Capture the cell that displays the provided text and extract its (X, Y) central coordinate. 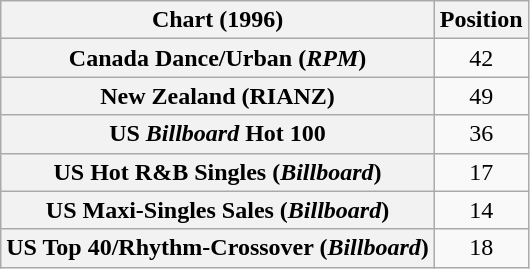
42 (481, 58)
New Zealand (RIANZ) (218, 96)
Canada Dance/Urban (RPM) (218, 58)
US Billboard Hot 100 (218, 134)
17 (481, 172)
US Maxi-Singles Sales (Billboard) (218, 210)
36 (481, 134)
14 (481, 210)
US Top 40/Rhythm-Crossover (Billboard) (218, 248)
18 (481, 248)
49 (481, 96)
Position (481, 20)
Chart (1996) (218, 20)
US Hot R&B Singles (Billboard) (218, 172)
